Return (x, y) of the center of cell containing provided text 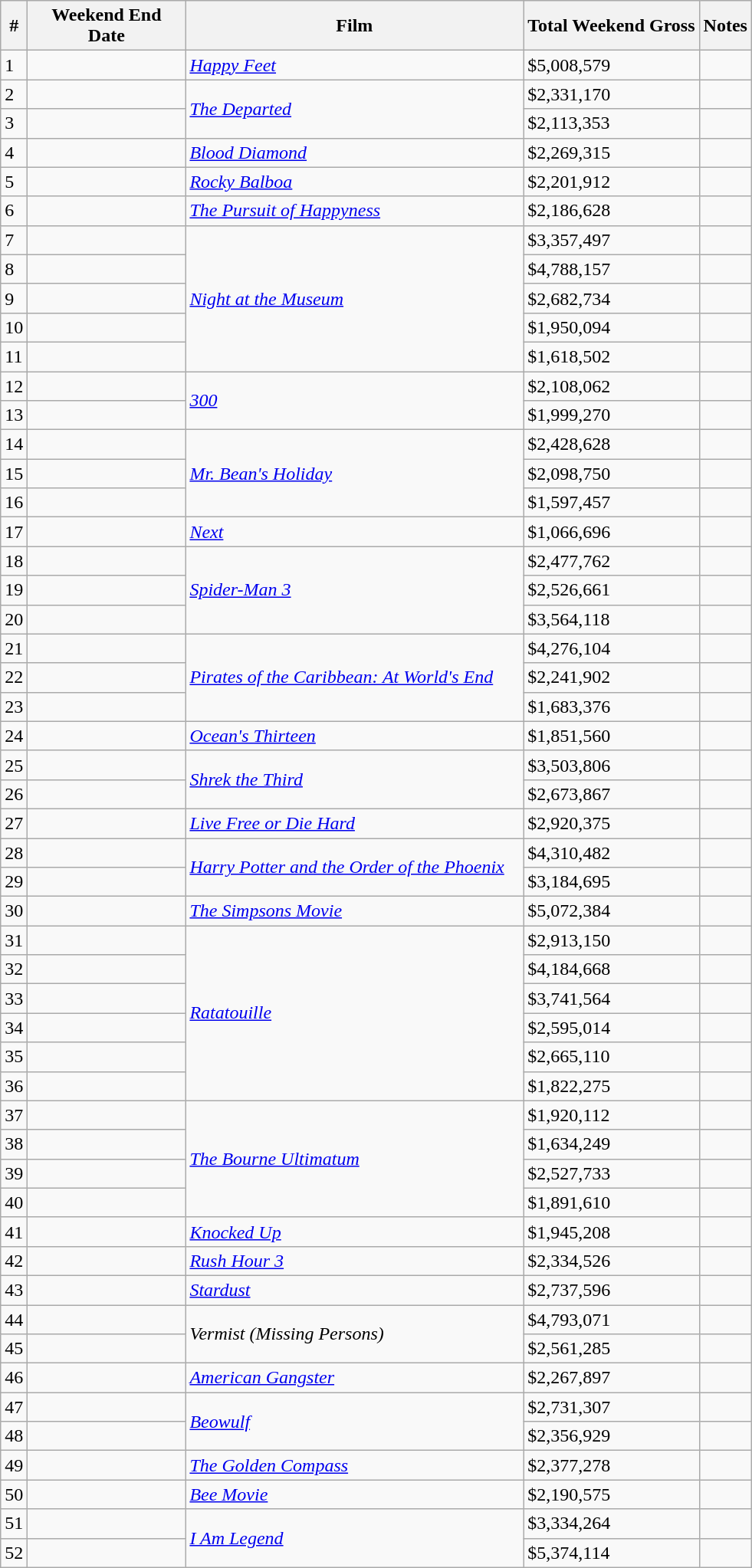
$2,595,014 (612, 1028)
14 (14, 444)
Shrek the Third (354, 779)
Rocky Balboa (354, 182)
Happy Feet (354, 65)
8 (14, 269)
50 (14, 1494)
$2,561,285 (612, 1349)
2 (14, 94)
7 (14, 240)
$2,267,897 (612, 1378)
300 (354, 400)
$4,276,104 (612, 648)
I Am Legend (354, 1538)
$2,665,110 (612, 1057)
$1,066,696 (612, 532)
42 (14, 1261)
$2,269,315 (612, 153)
Mr. Bean's Holiday (354, 474)
$4,793,071 (612, 1319)
$1,683,376 (612, 707)
34 (14, 1028)
$2,186,628 (612, 211)
52 (14, 1553)
The Golden Compass (354, 1465)
$2,108,062 (612, 385)
Blood Diamond (354, 153)
The Bourne Ultimatum (354, 1159)
$1,950,094 (612, 327)
13 (14, 415)
49 (14, 1465)
$2,241,902 (612, 677)
$2,526,661 (612, 590)
$1,822,275 (612, 1086)
$2,737,596 (612, 1290)
39 (14, 1173)
Night at the Museum (354, 298)
$1,999,270 (612, 415)
1 (14, 65)
$2,682,734 (612, 298)
The Pursuit of Happyness (354, 211)
$2,190,575 (612, 1494)
26 (14, 794)
$3,741,564 (612, 999)
43 (14, 1290)
Notes (725, 26)
33 (14, 999)
6 (14, 211)
Vermist (Missing Persons) (354, 1333)
46 (14, 1378)
51 (14, 1524)
Total Weekend Gross (612, 26)
27 (14, 823)
$3,564,118 (612, 619)
Next (354, 532)
18 (14, 561)
$2,428,628 (612, 444)
3 (14, 123)
$2,673,867 (612, 794)
$4,310,482 (612, 853)
31 (14, 940)
$2,113,353 (612, 123)
$1,945,208 (612, 1232)
30 (14, 911)
Pirates of the Caribbean: At World's End (354, 677)
41 (14, 1232)
$2,477,762 (612, 561)
44 (14, 1319)
36 (14, 1086)
$1,891,610 (612, 1202)
Ocean's Thirteen (354, 736)
38 (14, 1144)
# (14, 26)
Beowulf (354, 1422)
The Departed (354, 109)
$2,920,375 (612, 823)
Spider-Man 3 (354, 590)
$5,374,114 (612, 1553)
$2,331,170 (612, 94)
28 (14, 853)
Stardust (354, 1290)
$2,098,750 (612, 474)
17 (14, 532)
12 (14, 385)
20 (14, 619)
24 (14, 736)
$1,920,112 (612, 1115)
37 (14, 1115)
4 (14, 153)
47 (14, 1407)
$5,072,384 (612, 911)
$2,201,912 (612, 182)
$2,527,733 (612, 1173)
Film (354, 26)
9 (14, 298)
22 (14, 677)
Knocked Up (354, 1232)
$4,788,157 (612, 269)
Weekend End Date (107, 26)
29 (14, 882)
Harry Potter and the Order of the Phoenix (354, 868)
15 (14, 474)
35 (14, 1057)
45 (14, 1349)
$2,731,307 (612, 1407)
$1,634,249 (612, 1144)
$1,597,457 (612, 503)
$5,008,579 (612, 65)
$2,377,278 (612, 1465)
$3,334,264 (612, 1524)
Live Free or Die Hard (354, 823)
48 (14, 1436)
16 (14, 503)
$1,618,502 (612, 356)
23 (14, 707)
5 (14, 182)
The Simpsons Movie (354, 911)
19 (14, 590)
Ratatouille (354, 1013)
$2,356,929 (612, 1436)
American Gangster (354, 1378)
$2,913,150 (612, 940)
$3,184,695 (612, 882)
10 (14, 327)
$3,503,806 (612, 765)
11 (14, 356)
40 (14, 1202)
$3,357,497 (612, 240)
$1,851,560 (612, 736)
Rush Hour 3 (354, 1261)
Bee Movie (354, 1494)
25 (14, 765)
$2,334,526 (612, 1261)
$4,184,668 (612, 969)
32 (14, 969)
21 (14, 648)
